Pinpoint the cell where the given text exists, returning its [X, Y] midpoint coordinate. 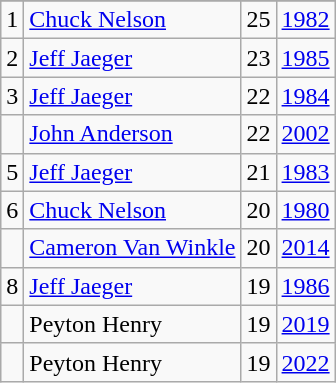
3 [12, 96]
5 [12, 172]
2 [12, 58]
1983 [306, 172]
2014 [306, 248]
1 [12, 20]
6 [12, 210]
1984 [306, 96]
2002 [306, 134]
25 [258, 20]
1986 [306, 286]
2019 [306, 324]
2022 [306, 362]
1985 [306, 58]
21 [258, 172]
1980 [306, 210]
1982 [306, 20]
8 [12, 286]
Cameron Van Winkle [132, 248]
John Anderson [132, 134]
23 [258, 58]
